Identify which cell holds the provided text, then report its (x, y) central coordinate. 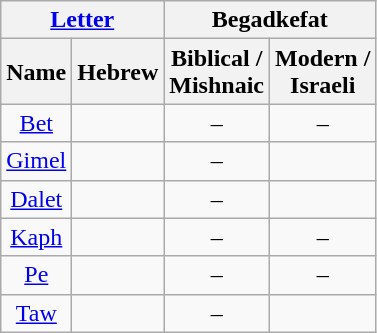
Taw (36, 313)
Name (36, 72)
Dalet (36, 199)
Pe (36, 275)
Begadkefat (270, 20)
Hebrew (118, 72)
Bet (36, 123)
Kaph (36, 237)
Gimel (36, 161)
Modern /Israeli (323, 72)
Letter (82, 20)
Biblical /Mishnaic (217, 72)
